For the text-containing cell, return its midpoint in (X, Y) coordinate format. 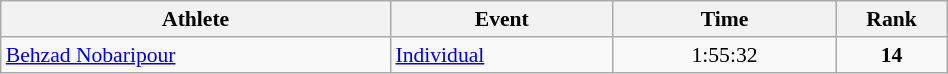
Time (724, 19)
Behzad Nobaripour (196, 55)
Rank (892, 19)
Event (502, 19)
14 (892, 55)
Athlete (196, 19)
Individual (502, 55)
1:55:32 (724, 55)
